Extract the (X, Y) coordinate from the center of the cell holding the provided text.  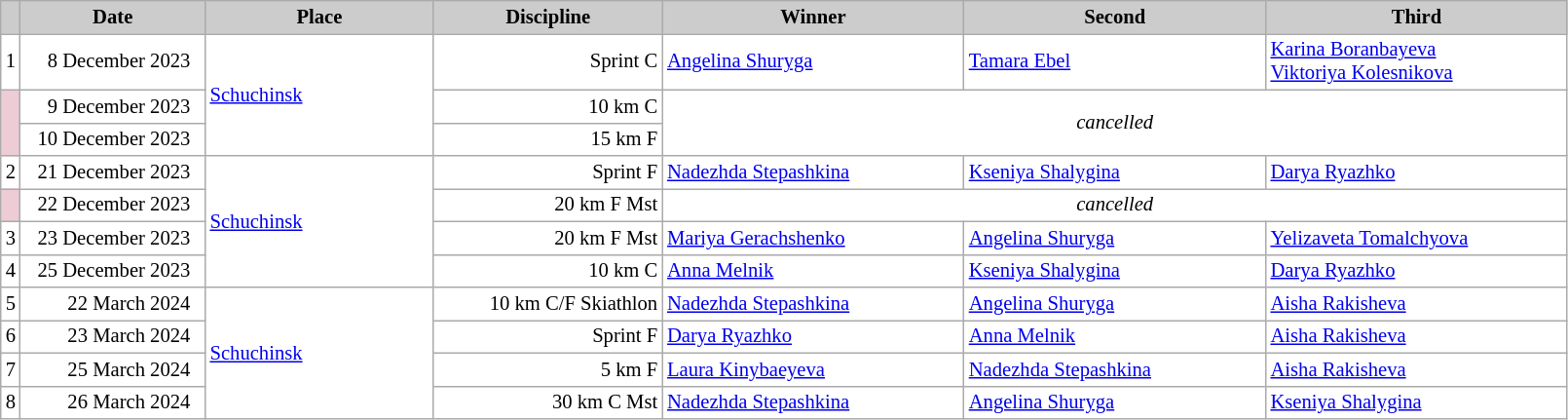
3 (11, 238)
25 March 2024 (113, 369)
Laura Kinybaeyeva (813, 369)
8 (11, 402)
Sprint C (547, 61)
Date (113, 17)
21 December 2023 (113, 172)
Tamara Ebel (1115, 61)
Discipline (547, 17)
8 December 2023 (113, 61)
23 March 2024 (113, 336)
15 km F (547, 139)
25 December 2023 (113, 271)
Third (1417, 17)
7 (11, 369)
22 March 2024 (113, 303)
6 (11, 336)
30 km C Mst (547, 402)
Place (319, 17)
22 December 2023 (113, 205)
Yelizaveta Tomalchyova (1417, 238)
1 (11, 61)
Second (1115, 17)
Karina Boranbayeva Viktoriya Kolesnikova (1417, 61)
4 (11, 271)
5 km F (547, 369)
23 December 2023 (113, 238)
2 (11, 172)
Winner (813, 17)
9 December 2023 (113, 106)
Mariya Gerachshenko (813, 238)
26 March 2024 (113, 402)
5 (11, 303)
10 December 2023 (113, 139)
10 km C/F Skiathlon (547, 303)
